Search for the cell housing the specified text and yield its [x, y] center coordinate. 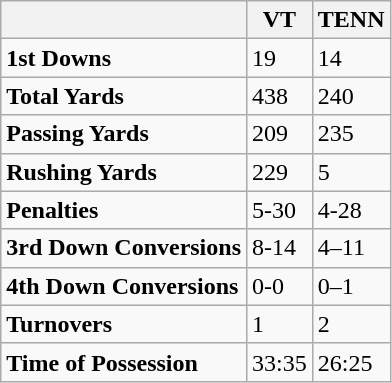
5-30 [280, 210]
4-28 [351, 210]
1 [280, 324]
4th Down Conversions [124, 286]
3rd Down Conversions [124, 248]
209 [280, 134]
0-0 [280, 286]
Passing Yards [124, 134]
8-14 [280, 248]
0–1 [351, 286]
1st Downs [124, 58]
Rushing Yards [124, 172]
4–11 [351, 248]
438 [280, 96]
2 [351, 324]
19 [280, 58]
26:25 [351, 362]
VT [280, 20]
TENN [351, 20]
33:35 [280, 362]
14 [351, 58]
240 [351, 96]
235 [351, 134]
229 [280, 172]
Turnovers [124, 324]
Total Yards [124, 96]
5 [351, 172]
Time of Possession [124, 362]
Penalties [124, 210]
